Detect which cell encompasses the target text, then output its [x, y] center coordinate. 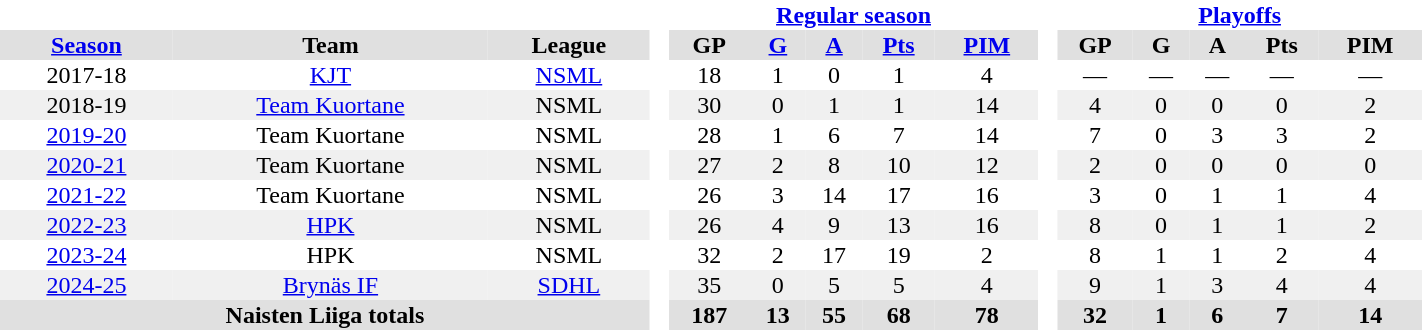
68 [898, 315]
2021-22 [86, 195]
SDHL [569, 285]
35 [710, 285]
19 [898, 255]
55 [834, 315]
League [569, 45]
187 [710, 315]
12 [986, 165]
10 [898, 165]
30 [710, 105]
2019-20 [86, 135]
2017-18 [86, 75]
Regular season [854, 15]
Naisten Liiga totals [325, 315]
27 [710, 165]
Team [330, 45]
KJT [330, 75]
2020-21 [86, 165]
2024-25 [86, 285]
18 [710, 75]
78 [986, 315]
2023-24 [86, 255]
28 [710, 135]
Playoffs [1240, 15]
Season [86, 45]
Brynäs IF [330, 285]
2018-19 [86, 105]
2022-23 [86, 225]
